From the cell containing the given text, extract its center point as [X, Y] coordinate. 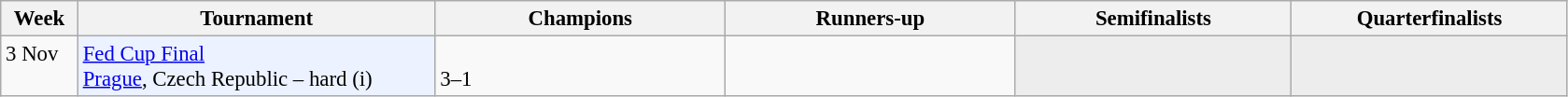
Semifinalists [1153, 19]
3–1 [581, 67]
Tournament [256, 19]
Runners-up [870, 19]
Fed Cup FinalPrague, Czech Republic – hard (i) [256, 67]
Champions [581, 19]
3 Nov [39, 67]
Quarterfinalists [1430, 19]
Week [39, 19]
